Identify which cell holds the provided text, then report its (x, y) central coordinate. 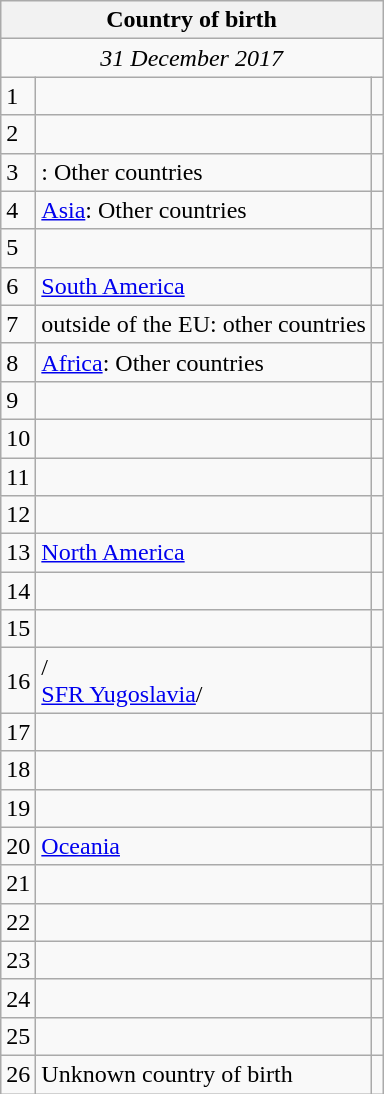
Country of birth (192, 20)
11 (18, 477)
20 (18, 846)
Asia: Other countries (204, 210)
outside of the EU: other countries (204, 324)
9 (18, 400)
6 (18, 286)
7 (18, 324)
4 (18, 210)
21 (18, 884)
South America (204, 286)
15 (18, 629)
/SFR Yugoslavia/ (204, 680)
Africa: Other countries (204, 362)
23 (18, 960)
24 (18, 998)
25 (18, 1036)
: Other countries (204, 172)
14 (18, 591)
10 (18, 438)
3 (18, 172)
2 (18, 134)
19 (18, 808)
17 (18, 732)
16 (18, 680)
1 (18, 96)
31 December 2017 (192, 58)
18 (18, 770)
12 (18, 515)
Unknown country of birth (204, 1074)
26 (18, 1074)
13 (18, 553)
Oceania (204, 846)
5 (18, 248)
8 (18, 362)
22 (18, 922)
North America (204, 553)
